Locate the cell with the specified text and output its [x, y] center coordinate. 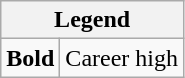
Bold [30, 58]
Legend [92, 20]
Career high [122, 58]
